Pinpoint the cell where the given text exists, returning its (X, Y) midpoint coordinate. 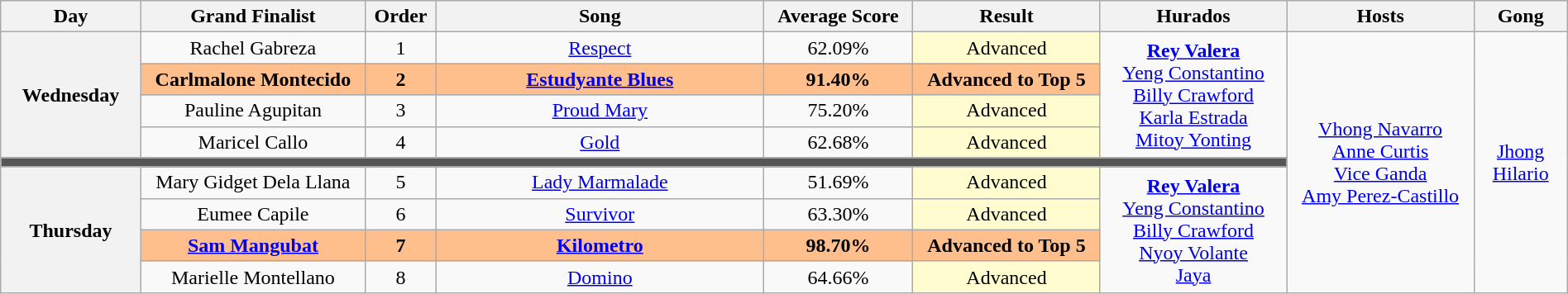
Pauline Agupitan (253, 111)
2 (401, 79)
Marielle Montellano (253, 277)
64.66% (839, 277)
Proud Mary (600, 111)
Kilometro (600, 245)
Rey ValeraYeng ConstantinoBilly CrawfordKarla EstradaMitoy Yonting (1193, 95)
Result (1006, 17)
Song (600, 17)
Order (401, 17)
5 (401, 183)
Estudyante Blues (600, 79)
63.30% (839, 214)
Thursday (71, 230)
Wednesday (71, 95)
Carlmalone Montecido (253, 79)
Domino (600, 277)
62.68% (839, 142)
Maricel Callo (253, 142)
Gold (600, 142)
3 (401, 111)
Hurados (1193, 17)
91.40% (839, 79)
98.70% (839, 245)
75.20% (839, 111)
62.09% (839, 48)
51.69% (839, 183)
Average Score (839, 17)
Sam Mangubat (253, 245)
Grand Finalist (253, 17)
Jhong Hilario (1520, 163)
Eumee Capile (253, 214)
Lady Marmalade (600, 183)
Rachel Gabreza (253, 48)
Mary Gidget Dela Llana (253, 183)
Rey ValeraYeng ConstantinoBilly CrawfordNyoy VolanteJaya (1193, 230)
Day (71, 17)
Gong (1520, 17)
8 (401, 277)
Respect (600, 48)
Hosts (1380, 17)
Vhong NavarroAnne CurtisVice GandaAmy Perez-Castillo (1380, 163)
4 (401, 142)
6 (401, 214)
Survivor (600, 214)
7 (401, 245)
1 (401, 48)
